For the text-containing cell, return its midpoint in (X, Y) coordinate format. 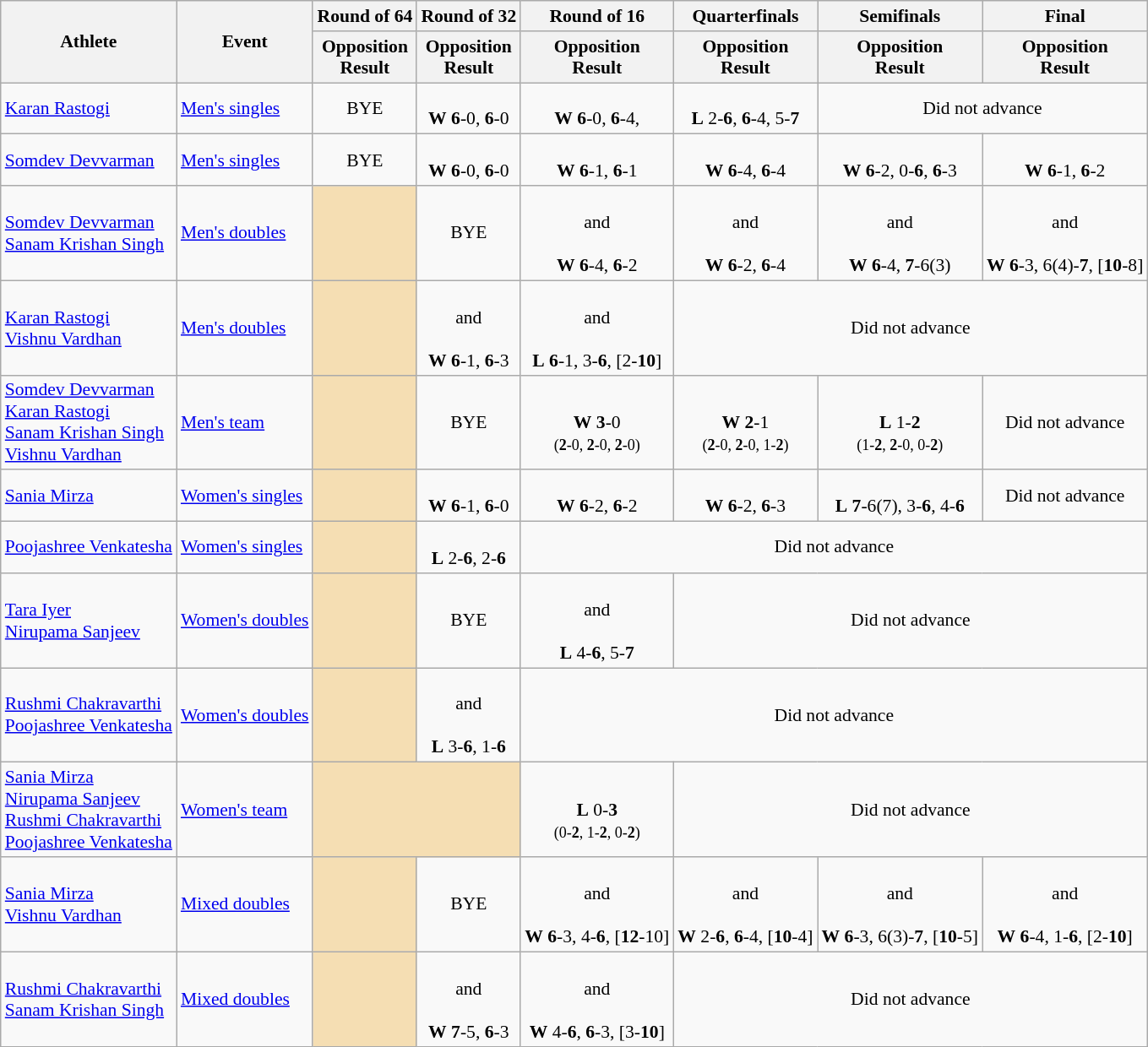
W 2-1(2-0, 2-0, 1-2) (745, 422)
andW 6-3, 4-6, [12-10] (596, 904)
Quarterfinals (745, 16)
L 2-6, 6-4, 5-7 (745, 108)
L 1-2(1-2, 2-0, 0-2) (900, 422)
Tara IyerNirupama Sanjeev (89, 621)
Somdev Devvarman (89, 160)
W 6-1, 6-0 (468, 496)
L 2-6, 2-6 (468, 547)
Karan Rastogi (89, 108)
andL 6-1, 3-6, [2-10] (596, 328)
andW 4-6, 6-3, [3-10] (596, 999)
Somdev DevvarmanKaran RastogiSanam Krishan SinghVishnu Vardhan (89, 422)
Event (245, 42)
W 6-2, 6-3 (745, 496)
Sania MirzaNirupama SanjeevRushmi ChakravarthiPoojashree Venkatesha (89, 810)
W 6-4, 6-4 (745, 160)
Round of 32 (468, 16)
Men's team (245, 422)
andW 6-4, 1-6, [2-10] (1064, 904)
Semifinals (900, 16)
Final (1064, 16)
L 0-3(0-2, 1-2, 0-2) (596, 810)
andW 2-6, 6-4, [10-4] (745, 904)
W 3-0(2-0, 2-0, 2-0) (596, 422)
Women's team (245, 810)
L 7-6(7), 3-6, 4-6 (900, 496)
Sania MirzaVishnu Vardhan (89, 904)
andW 6-1, 6-3 (468, 328)
Rushmi ChakravarthiPoojashree Venkatesha (89, 715)
Athlete (89, 42)
Round of 64 (365, 16)
andW 6-4, 7-6(3) (900, 233)
Round of 16 (596, 16)
andW 7-5, 6-3 (468, 999)
andW 6-3, 6(3)-7, [10-5] (900, 904)
andW 6-2, 6-4 (745, 233)
W 6-1, 6-1 (596, 160)
W 6-0, 6-4, (596, 108)
andL 3-6, 1-6 (468, 715)
Somdev DevvarmanSanam Krishan Singh (89, 233)
Poojashree Venkatesha (89, 547)
W 6-2, 6-2 (596, 496)
andW 6-3, 6(4)-7, [10-8] (1064, 233)
andW 6-4, 6-2 (596, 233)
Sania Mirza (89, 496)
W 6-1, 6-2 (1064, 160)
W 6-2, 0-6, 6-3 (900, 160)
Karan RastogiVishnu Vardhan (89, 328)
Rushmi ChakravarthiSanam Krishan Singh (89, 999)
andL 4-6, 5-7 (596, 621)
